Scan for the cell matching the given text and deliver its (X, Y) coordinate at center. 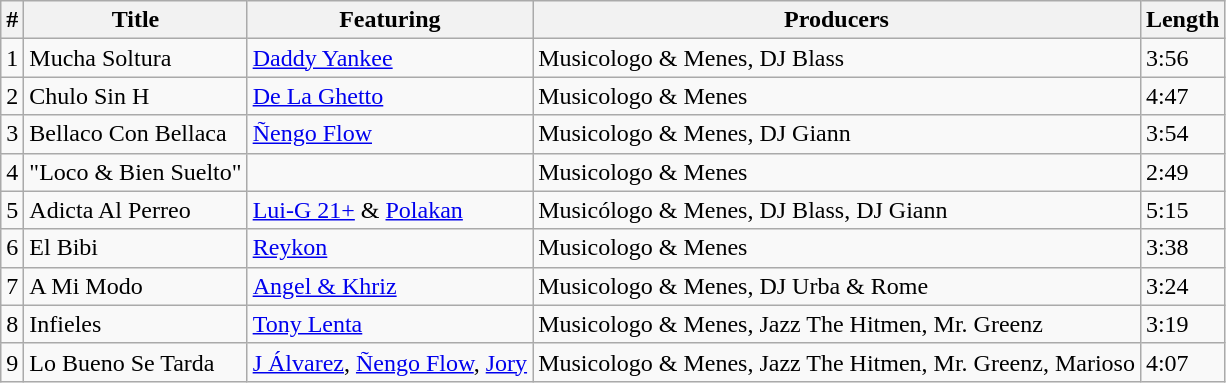
5:15 (1182, 210)
3:54 (1182, 134)
1 (12, 58)
4:47 (1182, 96)
Daddy Yankee (390, 58)
De La Ghetto (390, 96)
3:56 (1182, 58)
Reykon (390, 248)
Tony Lenta (390, 324)
# (12, 20)
Adicta Al Perreo (136, 210)
3 (12, 134)
Lui-G 21+ & Polakan (390, 210)
4:07 (1182, 362)
Chulo Sin H (136, 96)
Bellaco Con Bellaca (136, 134)
Length (1182, 20)
3:24 (1182, 286)
Mucha Soltura (136, 58)
9 (12, 362)
3:19 (1182, 324)
El Bibi (136, 248)
Musicologo & Menes, Jazz The Hitmen, Mr. Greenz, Marioso (837, 362)
2 (12, 96)
Featuring (390, 20)
5 (12, 210)
Lo Bueno Se Tarda (136, 362)
Angel & Khriz (390, 286)
Musicologo & Menes, DJ Giann (837, 134)
Musicologo & Menes, DJ Blass (837, 58)
Ñengo Flow (390, 134)
7 (12, 286)
Musicologo & Menes, Jazz The Hitmen, Mr. Greenz (837, 324)
2:49 (1182, 172)
J Álvarez, Ñengo Flow, Jory (390, 362)
Producers (837, 20)
4 (12, 172)
A Mi Modo (136, 286)
Musicologo & Menes, DJ Urba & Rome (837, 286)
3:38 (1182, 248)
8 (12, 324)
"Loco & Bien Suelto" (136, 172)
Title (136, 20)
Musicólogo & Menes, DJ Blass, DJ Giann (837, 210)
Infieles (136, 324)
6 (12, 248)
